From the cell containing the given text, extract its center point as (x, y) coordinate. 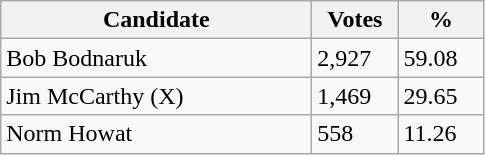
11.26 (441, 134)
2,927 (355, 58)
Norm Howat (156, 134)
Bob Bodnaruk (156, 58)
Jim McCarthy (X) (156, 96)
1,469 (355, 96)
Candidate (156, 20)
558 (355, 134)
Votes (355, 20)
59.08 (441, 58)
% (441, 20)
29.65 (441, 96)
